Determine the (X, Y) coordinate at the center of the cell enclosing the given text.  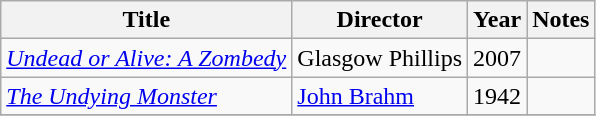
Year (498, 20)
The Undying Monster (146, 96)
1942 (498, 96)
John Brahm (380, 96)
Director (380, 20)
2007 (498, 58)
Notes (561, 20)
Undead or Alive: A Zombedy (146, 58)
Title (146, 20)
Glasgow Phillips (380, 58)
